Search for the cell housing the specified text and yield its (X, Y) center coordinate. 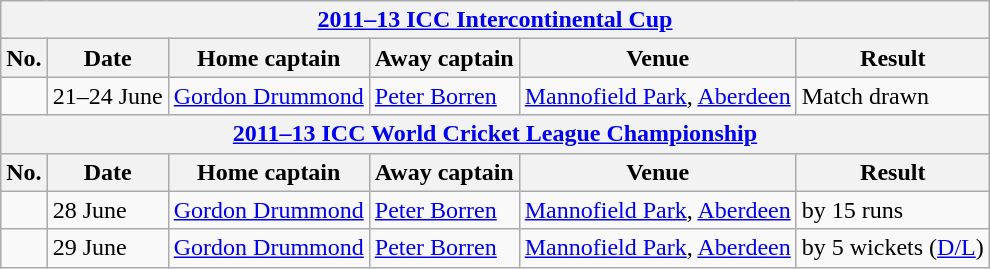
2011–13 ICC Intercontinental Cup (495, 20)
28 June (108, 210)
by 15 runs (892, 210)
2011–13 ICC World Cricket League Championship (495, 134)
by 5 wickets (D/L) (892, 248)
Match drawn (892, 96)
21–24 June (108, 96)
29 June (108, 248)
